Output the (X, Y) coordinate of the center of the cell containing the given text.  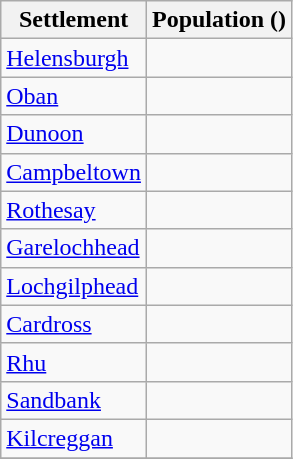
Rhu (74, 362)
Kilcreggan (74, 438)
Rothesay (74, 210)
Sandbank (74, 400)
Garelochhead (74, 248)
Lochgilphead (74, 286)
Dunoon (74, 134)
Helensburgh (74, 58)
Population () (218, 20)
Campbeltown (74, 172)
Oban (74, 96)
Cardross (74, 324)
Settlement (74, 20)
